Detect which cell encompasses the target text, then output its [x, y] center coordinate. 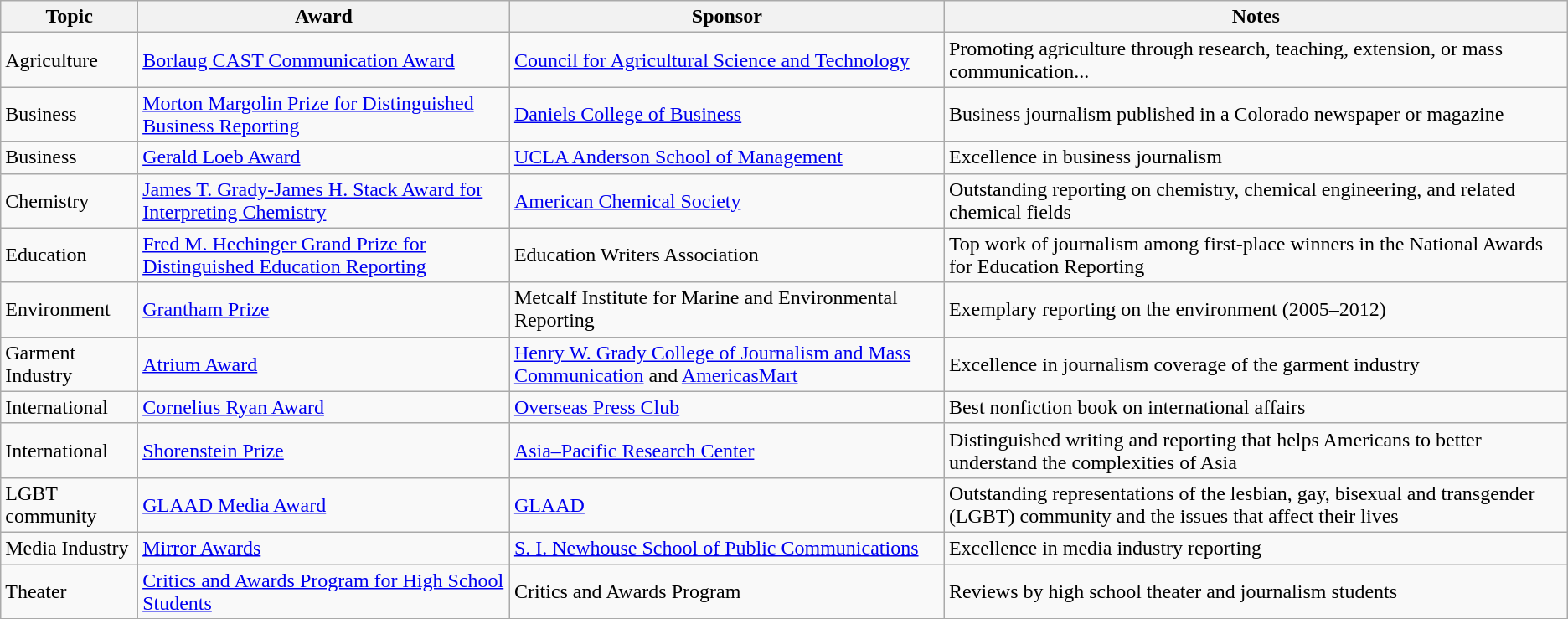
Borlaug CAST Communication Award [324, 60]
Gerald Loeb Award [324, 157]
Asia–Pacific Research Center [727, 451]
Excellence in media industry reporting [1256, 548]
James T. Grady-James H. Stack Award for Interpreting Chemistry [324, 201]
Excellence in business journalism [1256, 157]
Theater [70, 591]
Shorenstein Prize [324, 451]
Distinguished writing and reporting that helps Americans to better understand the complexities of Asia [1256, 451]
Henry W. Grady College of Journalism and Mass Communication and AmericasMart [727, 364]
Top work of journalism among first-place winners in the National Awards for Education Reporting [1256, 255]
Outstanding reporting on chemistry, chemical engineering, and related chemical fields [1256, 201]
American Chemical Society [727, 201]
Morton Margolin Prize for Distinguished Business Reporting [324, 114]
Media Industry [70, 548]
Sponsor [727, 17]
Agriculture [70, 60]
LGBT community [70, 504]
Promoting agriculture through research, teaching, extension, or mass communication... [1256, 60]
Business journalism published in a Colorado newspaper or magazine [1256, 114]
Excellence in journalism coverage of the garment industry [1256, 364]
Critics and Awards Program for High School Students [324, 591]
Atrium Award [324, 364]
Award [324, 17]
S. I. Newhouse School of Public Communications [727, 548]
Exemplary reporting on the environment (2005–2012) [1256, 310]
Notes [1256, 17]
Council for Agricultural Science and Technology [727, 60]
Environment [70, 310]
Grantham Prize [324, 310]
GLAAD Media Award [324, 504]
Outstanding representations of the lesbian, gay, bisexual and transgender (LGBT) community and the issues that affect their lives [1256, 504]
Education Writers Association [727, 255]
Overseas Press Club [727, 407]
Fred M. Hechinger Grand Prize for Distinguished Education Reporting [324, 255]
Education [70, 255]
Chemistry [70, 201]
GLAAD [727, 504]
Reviews by high school theater and journalism students [1256, 591]
Critics and Awards Program [727, 591]
Cornelius Ryan Award [324, 407]
Mirror Awards [324, 548]
Daniels College of Business [727, 114]
Topic [70, 17]
Best nonfiction book on international affairs [1256, 407]
Garment Industry [70, 364]
Metcalf Institute for Marine and Environmental Reporting [727, 310]
UCLA Anderson School of Management [727, 157]
